Locate the cell with the specified text and output its [X, Y] center coordinate. 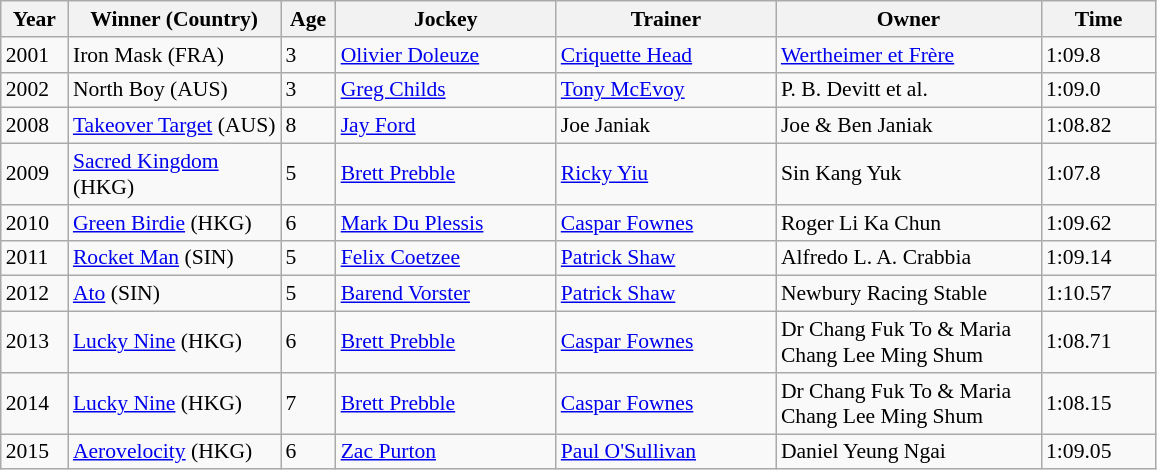
7 [308, 404]
1:08.15 [1098, 404]
Paul O'Sullivan [666, 452]
2001 [34, 55]
1:09.14 [1098, 258]
1:10.57 [1098, 294]
Iron Mask (FRA) [174, 55]
Alfredo L. A. Crabbia [908, 258]
2009 [34, 174]
Trainer [666, 19]
Daniel Yeung Ngai [908, 452]
Jay Ford [446, 126]
Owner [908, 19]
Zac Purton [446, 452]
Ricky Yiu [666, 174]
Tony McEvoy [666, 90]
Sacred Kingdom (HKG) [174, 174]
Wertheimer et Frère [908, 55]
1:07.8 [1098, 174]
2002 [34, 90]
Joe & Ben Janiak [908, 126]
Age [308, 19]
2013 [34, 342]
Criquette Head [666, 55]
Newbury Racing Stable [908, 294]
2010 [34, 223]
1:09.05 [1098, 452]
Ato (SIN) [174, 294]
Rocket Man (SIN) [174, 258]
Sin Kang Yuk [908, 174]
1:09.62 [1098, 223]
8 [308, 126]
Barend Vorster [446, 294]
Year [34, 19]
1:08.82 [1098, 126]
2011 [34, 258]
Roger Li Ka Chun [908, 223]
1:09.8 [1098, 55]
Greg Childs [446, 90]
Aerovelocity (HKG) [174, 452]
1:09.0 [1098, 90]
2012 [34, 294]
2008 [34, 126]
Takeover Target (AUS) [174, 126]
Mark Du Plessis [446, 223]
P. B. Devitt et al. [908, 90]
North Boy (AUS) [174, 90]
Time [1098, 19]
2014 [34, 404]
Felix Coetzee [446, 258]
Joe Janiak [666, 126]
Winner (Country) [174, 19]
2015 [34, 452]
Olivier Doleuze [446, 55]
Jockey [446, 19]
1:08.71 [1098, 342]
Green Birdie (HKG) [174, 223]
